Capture the cell that displays the provided text and extract its [X, Y] central coordinate. 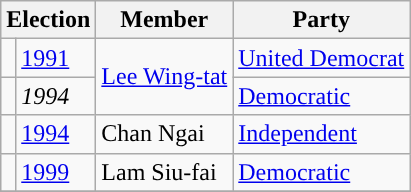
Lam Siu-fai [164, 172]
1991 [56, 58]
Member [164, 20]
Chan Ngai [164, 134]
Lee Wing-tat [164, 77]
1999 [56, 172]
Election [48, 20]
United Democrat [322, 58]
Independent [322, 134]
Party [322, 20]
